Extract the [X, Y] coordinate from the center of the cell holding the provided text.  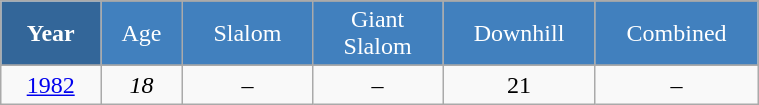
GiantSlalom [377, 34]
Downhill [520, 34]
21 [520, 85]
Combined [676, 34]
Slalom [247, 34]
18 [142, 85]
1982 [51, 85]
Age [142, 34]
Year [51, 34]
